Capture the cell that displays the provided text and extract its (X, Y) central coordinate. 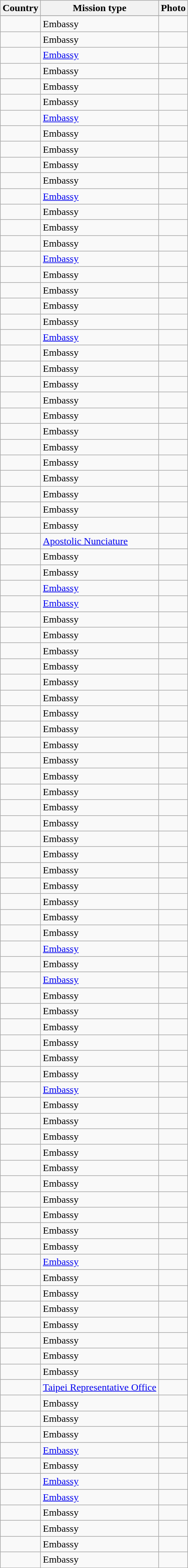
Mission type (99, 8)
Country (21, 8)
Taipei Representative Office (99, 1387)
Apostolic Nunciature (99, 541)
Photo (173, 8)
